Find where the given text appears and provide that cell's center as (x, y) coordinate. 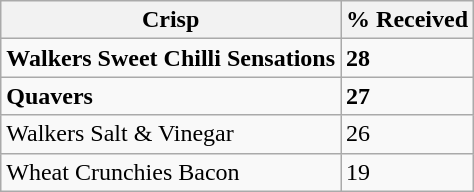
Crisp (171, 20)
27 (408, 96)
26 (408, 134)
19 (408, 172)
Quavers (171, 96)
Wheat Crunchies Bacon (171, 172)
Walkers Sweet Chilli Sensations (171, 58)
Walkers Salt & Vinegar (171, 134)
% Received (408, 20)
28 (408, 58)
